Pinpoint the cell where the given text exists, returning its (x, y) midpoint coordinate. 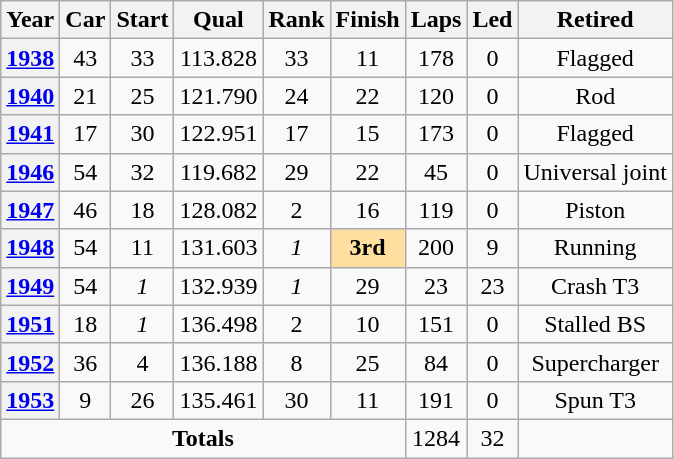
1938 (30, 58)
200 (436, 248)
128.082 (218, 210)
135.461 (218, 400)
15 (368, 134)
1946 (30, 172)
1284 (436, 438)
Universal joint (595, 172)
Laps (436, 20)
1947 (30, 210)
136.498 (218, 324)
Totals (203, 438)
Crash T3 (595, 286)
1949 (30, 286)
26 (142, 400)
Piston (595, 210)
151 (436, 324)
1940 (30, 96)
122.951 (218, 134)
84 (436, 362)
Finish (368, 20)
Rank (296, 20)
1941 (30, 134)
16 (368, 210)
Retired (595, 20)
4 (142, 362)
8 (296, 362)
Running (595, 248)
Qual (218, 20)
Led (492, 20)
Rod (595, 96)
Spun T3 (595, 400)
10 (368, 324)
3rd (368, 248)
173 (436, 134)
Supercharger (595, 362)
1951 (30, 324)
36 (86, 362)
1952 (30, 362)
1948 (30, 248)
121.790 (218, 96)
43 (86, 58)
120 (436, 96)
113.828 (218, 58)
136.188 (218, 362)
Start (142, 20)
1953 (30, 400)
119.682 (218, 172)
21 (86, 96)
Car (86, 20)
24 (296, 96)
Year (30, 20)
Stalled BS (595, 324)
119 (436, 210)
45 (436, 172)
191 (436, 400)
178 (436, 58)
131.603 (218, 248)
132.939 (218, 286)
46 (86, 210)
